Extract the (X, Y) coordinate from the center of the cell holding the provided text.  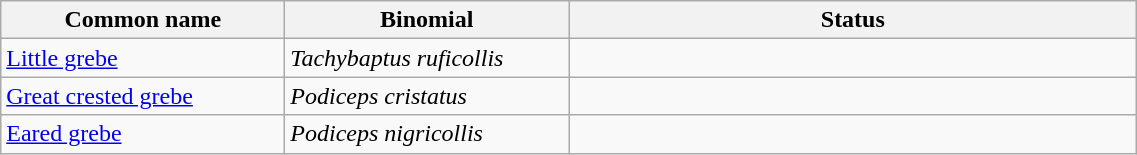
Status (853, 20)
Binomial (427, 20)
Podiceps cristatus (427, 96)
Common name (143, 20)
Great crested grebe (143, 96)
Podiceps nigricollis (427, 134)
Little grebe (143, 58)
Eared grebe (143, 134)
Tachybaptus ruficollis (427, 58)
